Return the [X, Y] coordinate for the center point of the cell that contains the specified text.  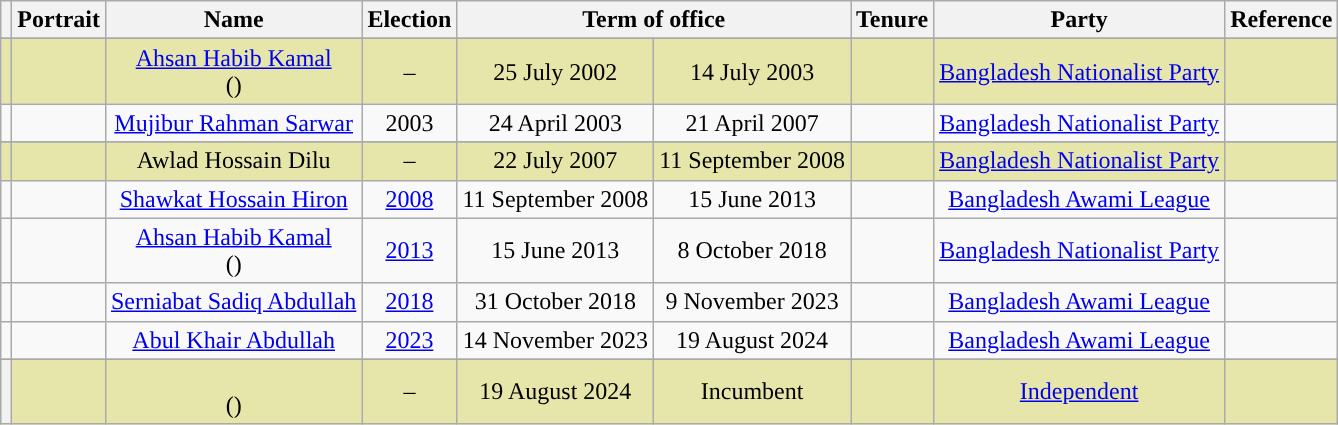
Name [233, 20]
2018 [410, 302]
Mujibur Rahman Sarwar [233, 123]
9 November 2023 [752, 302]
2013 [410, 250]
8 October 2018 [752, 250]
Awlad Hossain Dilu [233, 161]
() [233, 392]
Election [410, 20]
25 July 2002 [556, 72]
22 July 2007 [556, 161]
Ahsan Habib Kamal () [233, 72]
14 November 2023 [556, 340]
Tenure [892, 20]
31 October 2018 [556, 302]
Serniabat Sadiq Abdullah [233, 302]
24 April 2003 [556, 123]
Incumbent [752, 392]
21 April 2007 [752, 123]
Ahsan Habib Kamal() [233, 250]
Term of office [654, 20]
Independent [1080, 392]
Reference [1282, 20]
14 July 2003 [752, 72]
2023 [410, 340]
Shawkat Hossain Hiron [233, 199]
Abul Khair Abdullah [233, 340]
2003 [410, 123]
Party [1080, 20]
2008 [410, 199]
Portrait [59, 20]
